Search for the cell housing the specified text and yield its (X, Y) center coordinate. 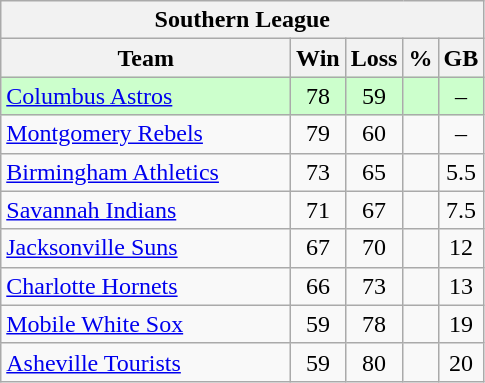
13 (461, 286)
12 (461, 248)
5.5 (461, 172)
80 (374, 362)
Team (146, 58)
7.5 (461, 210)
Birmingham Athletics (146, 172)
Montgomery Rebels (146, 134)
% (420, 58)
79 (318, 134)
Columbus Astros (146, 96)
60 (374, 134)
Win (318, 58)
70 (374, 248)
Jacksonville Suns (146, 248)
Mobile White Sox (146, 324)
Asheville Tourists (146, 362)
65 (374, 172)
Charlotte Hornets (146, 286)
GB (461, 58)
Southern League (242, 20)
71 (318, 210)
20 (461, 362)
Savannah Indians (146, 210)
19 (461, 324)
Loss (374, 58)
66 (318, 286)
